Search for the cell housing the specified text and yield its [x, y] center coordinate. 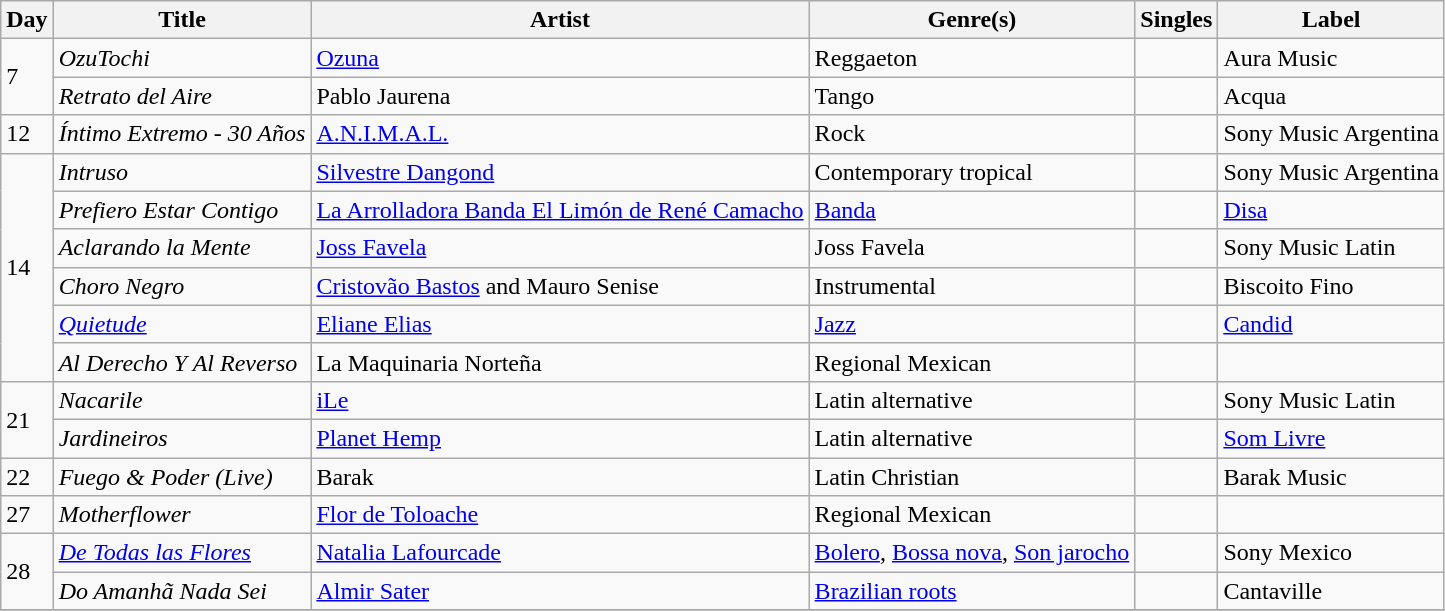
Artist [560, 20]
Almir Sater [560, 591]
Disa [1332, 210]
Reggaeton [972, 58]
Latin Christian [972, 477]
Fuego & Poder (Live) [182, 477]
La Maquinaria Norteña [560, 362]
Nacarile [182, 400]
12 [27, 134]
Cantaville [1332, 591]
De Todas las Flores [182, 553]
Motherflower [182, 515]
Choro Negro [182, 286]
Íntimo Extremo - 30 Años [182, 134]
Sony Mexico [1332, 553]
Planet Hemp [560, 438]
Title [182, 20]
A.N.I.M.A.L. [560, 134]
Flor de Toloache [560, 515]
Tango [972, 96]
Label [1332, 20]
iLe [560, 400]
Banda [972, 210]
La Arrolladora Banda El Limón de René Camacho [560, 210]
Intruso [182, 172]
OzuTochi [182, 58]
Silvestre Dangond [560, 172]
Do Amanhã Nada Sei [182, 591]
14 [27, 267]
28 [27, 572]
Biscoito Fino [1332, 286]
Rock [972, 134]
Cristovão Bastos and Mauro Senise [560, 286]
Eliane Elias [560, 324]
Barak [560, 477]
Prefiero Estar Contigo [182, 210]
Singles [1176, 20]
Al Derecho Y Al Reverso [182, 362]
Aura Music [1332, 58]
Pablo Jaurena [560, 96]
Contemporary tropical [972, 172]
Acqua [1332, 96]
Genre(s) [972, 20]
Jazz [972, 324]
Som Livre [1332, 438]
Barak Music [1332, 477]
Candid [1332, 324]
Retrato del Aire [182, 96]
Jardineiros [182, 438]
27 [27, 515]
Ozuna [560, 58]
Day [27, 20]
22 [27, 477]
7 [27, 77]
Quietude [182, 324]
Aclarando la Mente [182, 248]
21 [27, 419]
Natalia Lafourcade [560, 553]
Bolero, Bossa nova, Son jarocho [972, 553]
Brazilian roots [972, 591]
Instrumental [972, 286]
